Find where the given text appears and provide that cell's center as (x, y) coordinate. 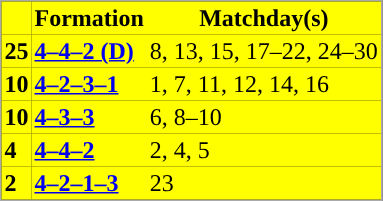
4–4–2 (D) (90, 50)
Formation (90, 18)
6, 8–10 (264, 116)
Matchday(s) (264, 18)
8, 13, 15, 17–22, 24–30 (264, 50)
1, 7, 11, 12, 14, 16 (264, 84)
4–3–3 (90, 116)
4–4–2 (90, 150)
4–2–1–3 (90, 182)
23 (264, 182)
2 (17, 182)
25 (17, 50)
2, 4, 5 (264, 150)
4–2–3–1 (90, 84)
4 (17, 150)
